Search for the cell housing the specified text and yield its (X, Y) center coordinate. 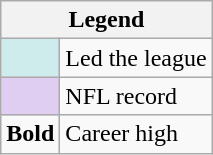
Led the league (136, 58)
NFL record (136, 96)
Career high (136, 134)
Bold (30, 134)
Legend (106, 20)
